Search for the cell housing the specified text and yield its [x, y] center coordinate. 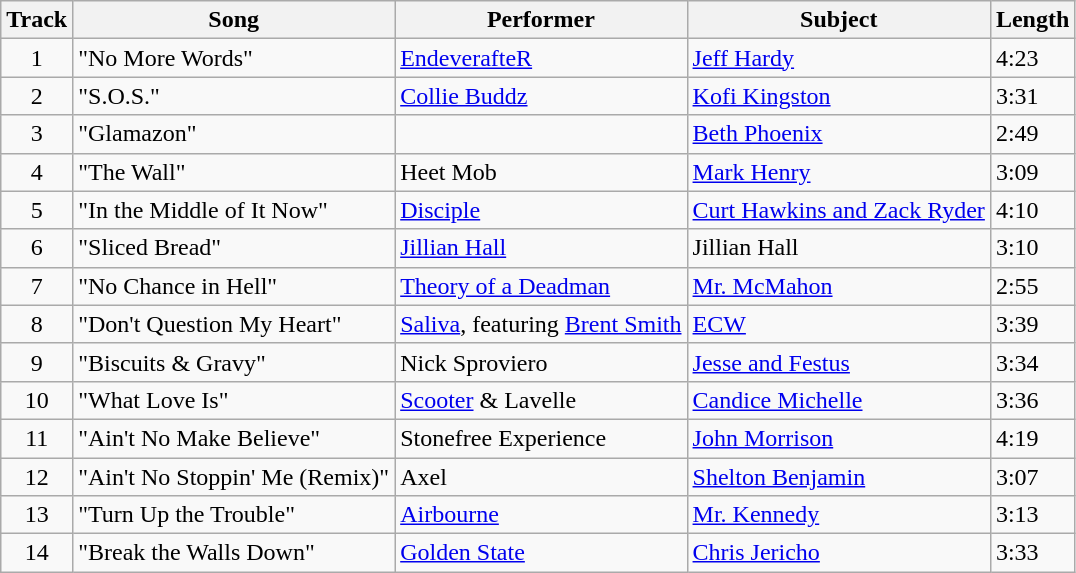
12 [37, 477]
4 [37, 172]
"Ain't No Make Believe" [234, 438]
"In the Middle of It Now" [234, 210]
2 [37, 96]
Song [234, 20]
Heet Mob [541, 172]
4:19 [1032, 438]
Stonefree Experience [541, 438]
3:31 [1032, 96]
13 [37, 515]
Jeff Hardy [838, 58]
3:33 [1032, 553]
"Ain't No Stoppin' Me (Remix)" [234, 477]
3 [37, 134]
6 [37, 248]
4:10 [1032, 210]
3:10 [1032, 248]
Beth Phoenix [838, 134]
Nick Sproviero [541, 362]
4:23 [1032, 58]
3:39 [1032, 324]
"Break the Walls Down" [234, 553]
2:49 [1032, 134]
EndeverafteR [541, 58]
Shelton Benjamin [838, 477]
ECW [838, 324]
3:36 [1032, 400]
Saliva, featuring Brent Smith [541, 324]
"No Chance in Hell" [234, 286]
Chris Jericho [838, 553]
Disciple [541, 210]
14 [37, 553]
"Glamazon" [234, 134]
1 [37, 58]
Jesse and Festus [838, 362]
Airbourne [541, 515]
5 [37, 210]
John Morrison [838, 438]
2:55 [1032, 286]
"No More Words" [234, 58]
3:34 [1032, 362]
"What Love Is" [234, 400]
Mark Henry [838, 172]
Performer [541, 20]
3:09 [1032, 172]
Curt Hawkins and Zack Ryder [838, 210]
Mr. Kennedy [838, 515]
11 [37, 438]
"The Wall" [234, 172]
10 [37, 400]
"Sliced Bread" [234, 248]
Subject [838, 20]
Theory of a Deadman [541, 286]
"Turn Up the Trouble" [234, 515]
8 [37, 324]
3:07 [1032, 477]
Collie Buddz [541, 96]
Golden State [541, 553]
Axel [541, 477]
"Don't Question My Heart" [234, 324]
Kofi Kingston [838, 96]
Length [1032, 20]
Track [37, 20]
9 [37, 362]
"S.O.S." [234, 96]
"Biscuits & Gravy" [234, 362]
Candice Michelle [838, 400]
Mr. McMahon [838, 286]
7 [37, 286]
Scooter & Lavelle [541, 400]
3:13 [1032, 515]
